From the cell containing the given text, extract its center point as (x, y) coordinate. 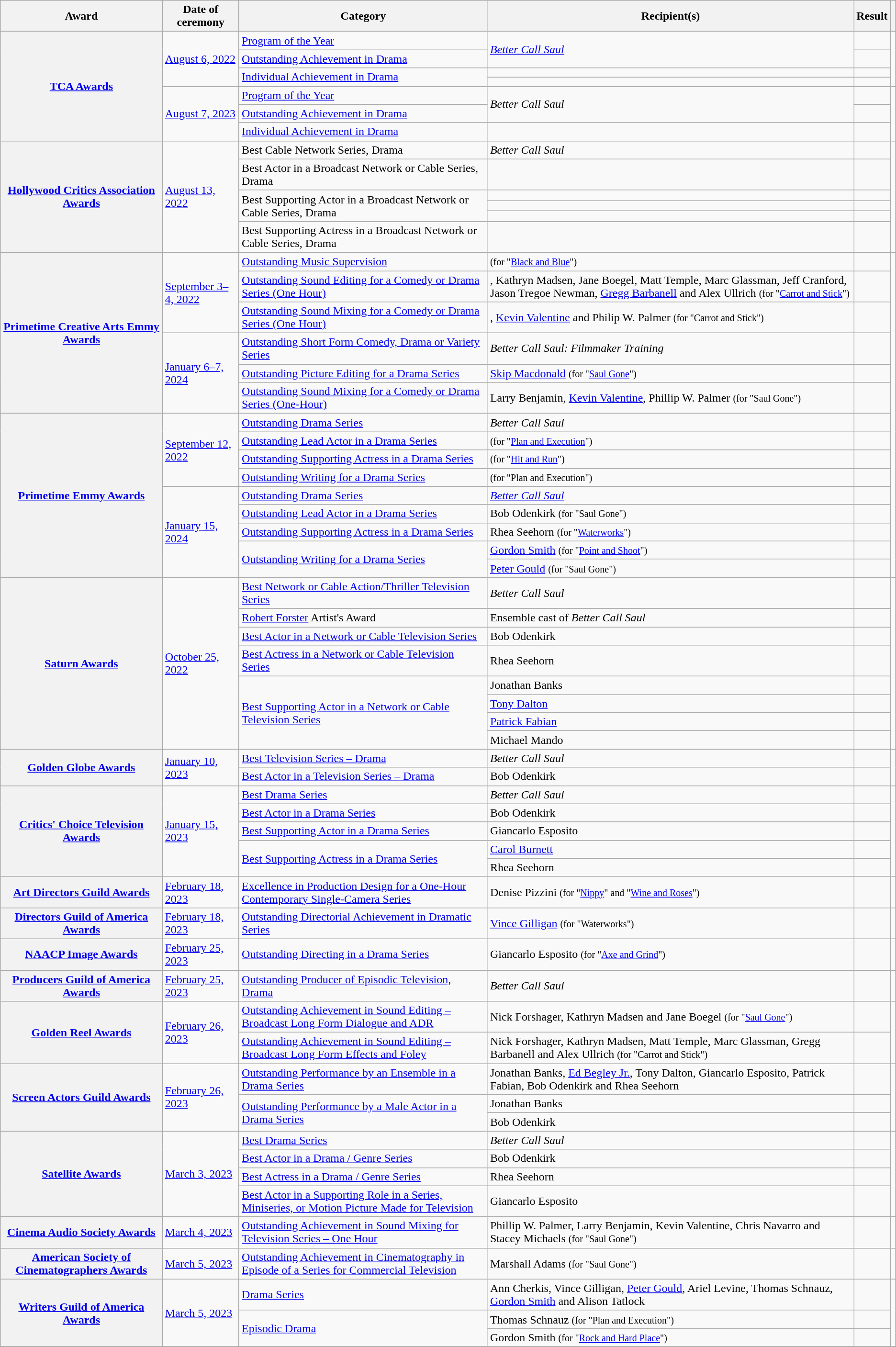
Ann Cherkis, Vince Gilligan, Peter Gould, Ariel Levine, Thomas Schnauz, Gordon Smith and Alison Tatlock (670, 1294)
March 3, 2023 (201, 1174)
Tony Dalton (670, 704)
January 15, 2023 (201, 831)
Best Actress in a Drama / Genre Series (363, 1177)
, Kevin Valentine and Philip W. Palmer (for "Carrot and Stick") (670, 318)
Directors Guild of America Awards (81, 923)
Recipient(s) (670, 16)
Outstanding Achievement in Sound Editing – Broadcast Long Form Effects and Foley (363, 1048)
Best Network or Cable Action/Thriller Television Series (363, 593)
Golden Globe Awards (81, 767)
Outstanding Performance by a Male Actor in a Drama Series (363, 1113)
TCA Awards (81, 86)
Primetime Creative Arts Emmy Awards (81, 333)
Best Actor in a Broadcast Network or Cable Series, Drama (363, 174)
August 7, 2023 (201, 113)
Phillip W. Palmer, Larry Benjamin, Kevin Valentine, Chris Navarro and Stacey Michaels (for "Saul Gone") (670, 1232)
Best Supporting Actor in a Network or Cable Television Series (363, 713)
Best Supporting Actor in a Drama Series (363, 831)
September 3–4, 2022 (201, 292)
Best Television Series – Drama (363, 758)
Outstanding Directing in a Drama Series (363, 954)
Art Directors Guild Awards (81, 892)
Critics' Choice Television Awards (81, 831)
Michael Mando (670, 740)
Screen Actors Guild Awards (81, 1097)
Outstanding Directorial Achievement in Dramatic Series (363, 923)
Carol Burnett (670, 849)
Better Call Saul: Filmmaker Training (670, 348)
Outstanding Picture Editing for a Drama Series (363, 373)
Best Supporting Actress in a Drama Series (363, 858)
Saturn Awards (81, 663)
NAACP Image Awards (81, 954)
Best Actor in a Drama / Genre Series (363, 1158)
Primetime Emmy Awards (81, 496)
(for "Black and Blue") (670, 261)
Satellite Awards (81, 1174)
Hollywood Critics Association Awards (81, 196)
Outstanding Sound Editing for a Comedy or Drama Series (One Hour) (363, 286)
Best Actor in a Television Series – Drama (363, 776)
Best Supporting Actor in a Broadcast Network or Cable Series, Drama (363, 206)
Patrick Fabian (670, 722)
Producers Guild of America Awards (81, 985)
Nick Forshager, Kathryn Madsen, Matt Temple, Marc Glassman, Gregg Barbanell and Alex Ullrich (for "Carrot and Stick") (670, 1048)
Award (81, 16)
Gordon Smith (for "Point and Shoot") (670, 550)
Drama Series (363, 1294)
Result (872, 16)
Bob Odenkirk (for "Saul Gone") (670, 514)
Gordon Smith (for "Rock and Hard Place") (670, 1337)
Peter Gould (for "Saul Gone") (670, 568)
Outstanding Achievement in Sound Mixing for Television Series – One Hour (363, 1232)
Outstanding Music Supervision (363, 261)
(for "Hit and Run") (670, 459)
Outstanding Producer of Episodic Television, Drama (363, 985)
Ensemble cast of Better Call Saul (670, 617)
Episodic Drama (363, 1328)
Category (363, 16)
Denise Pizzini (for "Nippy" and "Wine and Roses") (670, 892)
Outstanding Short Form Comedy, Drama or Variety Series (363, 348)
January 15, 2024 (201, 532)
Cinema Audio Society Awards (81, 1232)
Best Actor in a Drama Series (363, 813)
March 4, 2023 (201, 1232)
American Society of Cinematographers Awards (81, 1264)
Outstanding Achievement in Cinematography in Episode of a Series for Commercial Television (363, 1264)
Date of ceremony (201, 16)
Best Actor in a Supporting Role in a Series, Miniseries, or Motion Picture Made for Television (363, 1201)
Vince Gilligan (for "Waterworks") (670, 923)
Best Actress in a Network or Cable Television Series (363, 661)
Outstanding Achievement in Sound Editing – Broadcast Long Form Dialogue and ADR (363, 1017)
Larry Benjamin, Kevin Valentine, Phillip W. Palmer (for "Saul Gone") (670, 398)
Nick Forshager, Kathryn Madsen and Jane Boegel (for "Saul Gone") (670, 1017)
Outstanding Sound Mixing for a Comedy or Drama Series (One-Hour) (363, 398)
August 6, 2022 (201, 59)
August 13, 2022 (201, 196)
Outstanding Performance by an Ensemble in a Drama Series (363, 1079)
Best Actor in a Network or Cable Television Series (363, 636)
Golden Reel Awards (81, 1033)
Thomas Schnauz (for "Plan and Execution") (670, 1319)
Outstanding Sound Mixing for a Comedy or Drama Series (One Hour) (363, 318)
Writers Guild of America Awards (81, 1313)
Excellence in Production Design for a One-Hour Contemporary Single-Camera Series (363, 892)
Rhea Seehorn (for "Waterworks") (670, 532)
Robert Forster Artist's Award (363, 617)
October 25, 2022 (201, 663)
January 6–7, 2024 (201, 373)
Best Supporting Actress in a Broadcast Network or Cable Series, Drama (363, 236)
Giancarlo Esposito (for "Axe and Grind") (670, 954)
January 10, 2023 (201, 767)
Best Cable Network Series, Drama (363, 150)
Marshall Adams (for "Saul Gone") (670, 1264)
Skip Macdonald (for "Saul Gone") (670, 373)
Jonathan Banks, Ed Begley Jr., Tony Dalton, Giancarlo Esposito, Patrick Fabian, Bob Odenkirk and Rhea Seehorn (670, 1079)
September 12, 2022 (201, 450)
